Locate the cell with the specified text and output its [x, y] center coordinate. 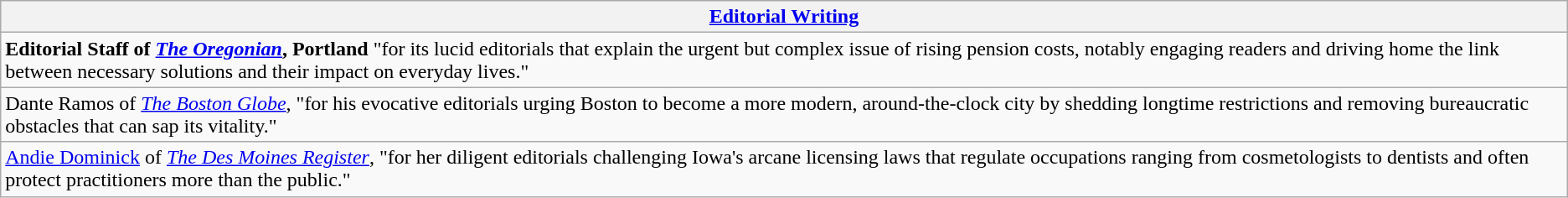
Editorial Writing [784, 17]
